Locate the cell with the specified text and output its (X, Y) center coordinate. 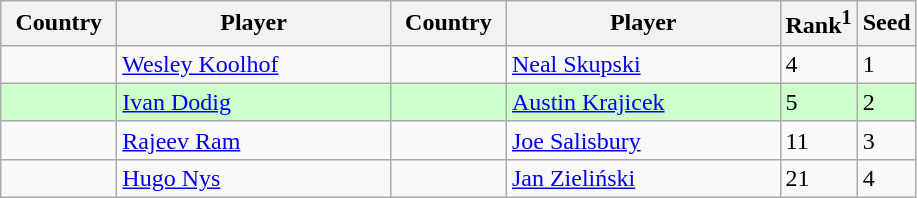
1 (886, 64)
Rajeev Ram (254, 140)
Wesley Koolhof (254, 64)
2 (886, 102)
Joe Salisbury (643, 140)
Jan Zieliński (643, 178)
3 (886, 140)
21 (818, 178)
Austin Krajicek (643, 102)
Rank1 (818, 24)
11 (818, 140)
Hugo Nys (254, 178)
Neal Skupski (643, 64)
Seed (886, 24)
5 (818, 102)
Ivan Dodig (254, 102)
